From the cell containing the given text, extract its center point as [x, y] coordinate. 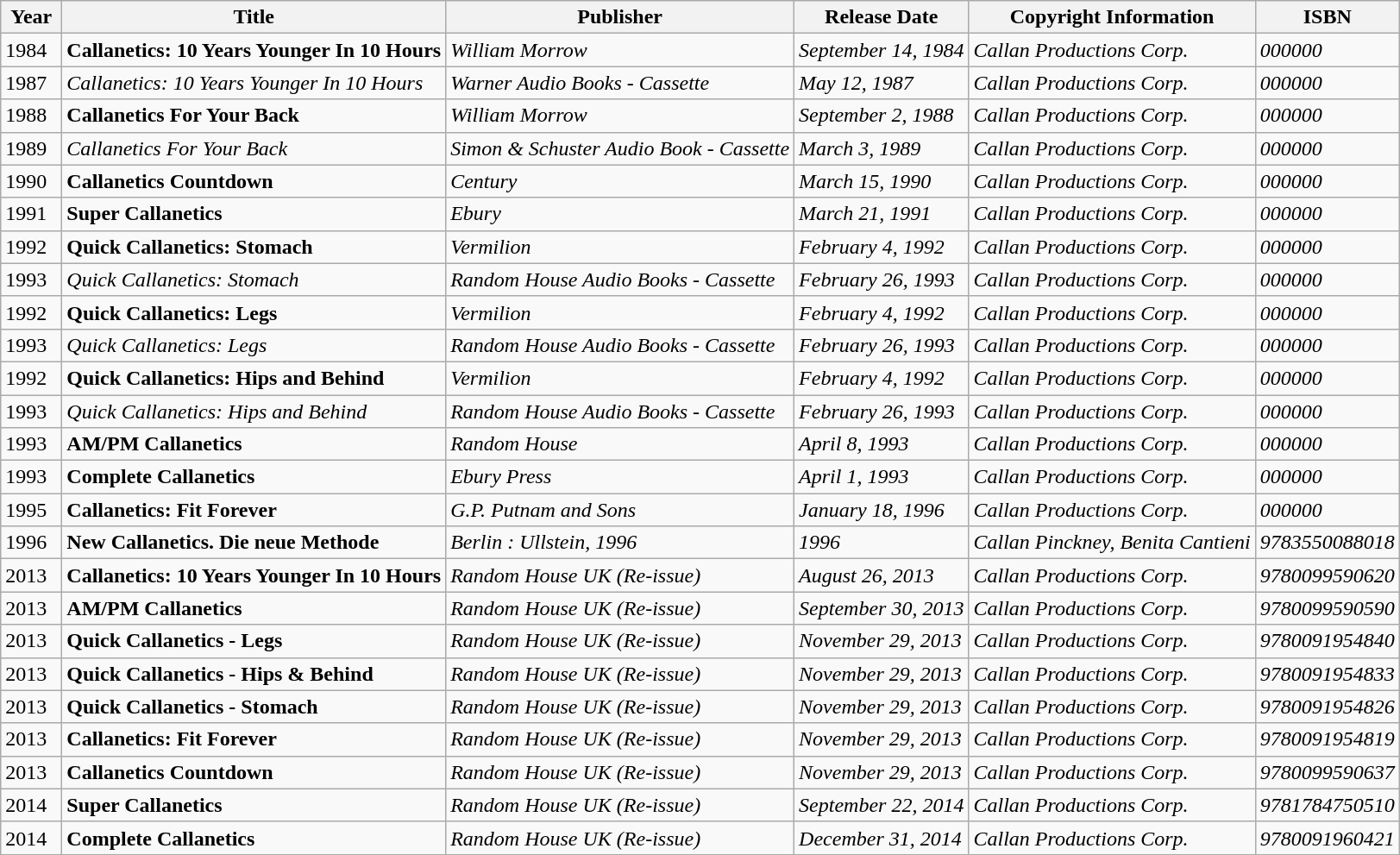
9783550088018 [1327, 543]
December 31, 2014 [882, 838]
March 3, 1989 [882, 148]
Quick Callanetics - Hips & Behind [254, 674]
1987 [31, 83]
Simon & Schuster Audio Book - Cassette [620, 148]
ISBN [1327, 17]
Quick Callanetics - Stomach [254, 707]
Quick Callanetics - Legs [254, 641]
New Callanetics. Die neue Methode [254, 543]
9781784750510 [1327, 805]
September 22, 2014 [882, 805]
9780091954833 [1327, 674]
1984 [31, 50]
Berlin : Ullstein, 1996 [620, 543]
G.P. Putnam and Sons [620, 510]
9780091960421 [1327, 838]
January 18, 1996 [882, 510]
April 1, 1993 [882, 477]
Publisher [620, 17]
9780091954826 [1327, 707]
Release Date [882, 17]
1995 [31, 510]
9780099590620 [1327, 575]
August 26, 2013 [882, 575]
September 14, 1984 [882, 50]
Copyright Information [1112, 17]
September 2, 1988 [882, 116]
Callan Pinckney, Benita Cantieni [1112, 543]
Century [620, 181]
March 15, 1990 [882, 181]
Ebury Press [620, 477]
1988 [31, 116]
Ebury [620, 214]
9780099590637 [1327, 772]
April 8, 1993 [882, 444]
9780091954840 [1327, 641]
1989 [31, 148]
Title [254, 17]
March 21, 1991 [882, 214]
Year [31, 17]
9780099590590 [1327, 608]
September 30, 2013 [882, 608]
May 12, 1987 [882, 83]
1990 [31, 181]
9780091954819 [1327, 739]
Warner Audio Books - Cassette [620, 83]
1991 [31, 214]
Random House [620, 444]
